Identify which cell holds the provided text, then report its (x, y) central coordinate. 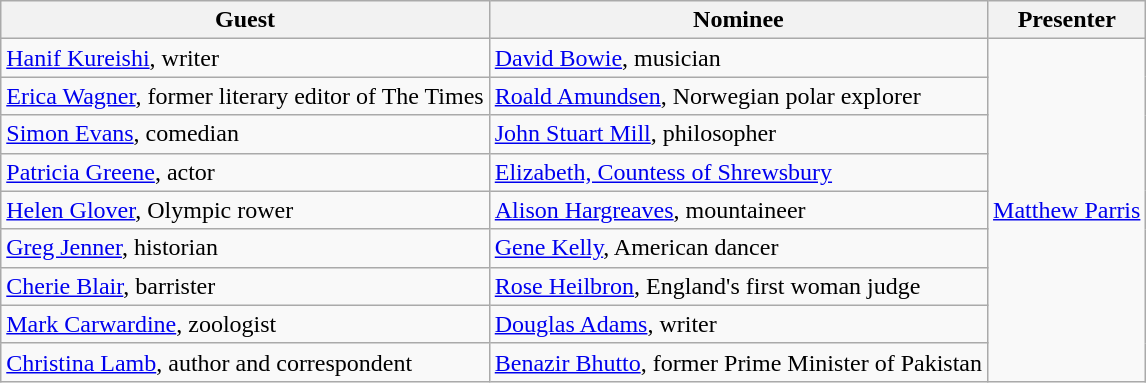
Rose Heilbron, England's first woman judge (738, 286)
Greg Jenner, historian (245, 248)
David Bowie, musician (738, 58)
Patricia Greene, actor (245, 172)
Hanif Kureishi, writer (245, 58)
Cherie Blair, barrister (245, 286)
Alison Hargreaves, mountaineer (738, 210)
Benazir Bhutto, former Prime Minister of Pakistan (738, 362)
Erica Wagner, former literary editor of The Times (245, 96)
Presenter (1067, 20)
Matthew Parris (1067, 210)
Roald Amundsen, Norwegian polar explorer (738, 96)
Nominee (738, 20)
Gene Kelly, American dancer (738, 248)
Simon Evans, comedian (245, 134)
Christina Lamb, author and correspondent (245, 362)
Elizabeth, Countess of Shrewsbury (738, 172)
Mark Carwardine, zoologist (245, 324)
Helen Glover, Olympic rower (245, 210)
John Stuart Mill, philosopher (738, 134)
Guest (245, 20)
Douglas Adams, writer (738, 324)
